Scan for the cell matching the given text and deliver its [X, Y] coordinate at center. 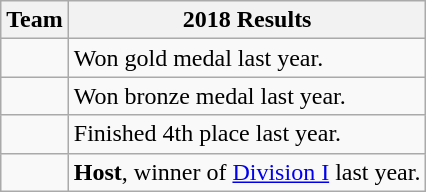
Finished 4th place last year. [247, 134]
Won gold medal last year. [247, 58]
Won bronze medal last year. [247, 96]
Host, winner of Division I last year. [247, 172]
2018 Results [247, 20]
Team [35, 20]
